Output the [X, Y] coordinate of the center of the cell containing the given text.  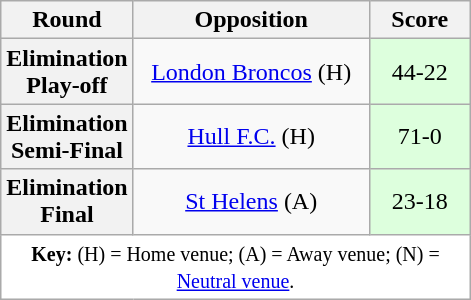
Round [67, 20]
Elimination Semi-Final [67, 136]
23-18 [420, 202]
Elimination Final [67, 202]
71-0 [420, 136]
Elimination Play-off [67, 72]
London Broncos (H) [251, 72]
44-22 [420, 72]
Hull F.C. (H) [251, 136]
Score [420, 20]
Key: (H) = Home venue; (A) = Away venue; (N) = Neutral venue. [236, 266]
St Helens (A) [251, 202]
Opposition [251, 20]
